Scan for the cell matching the given text and deliver its [x, y] coordinate at center. 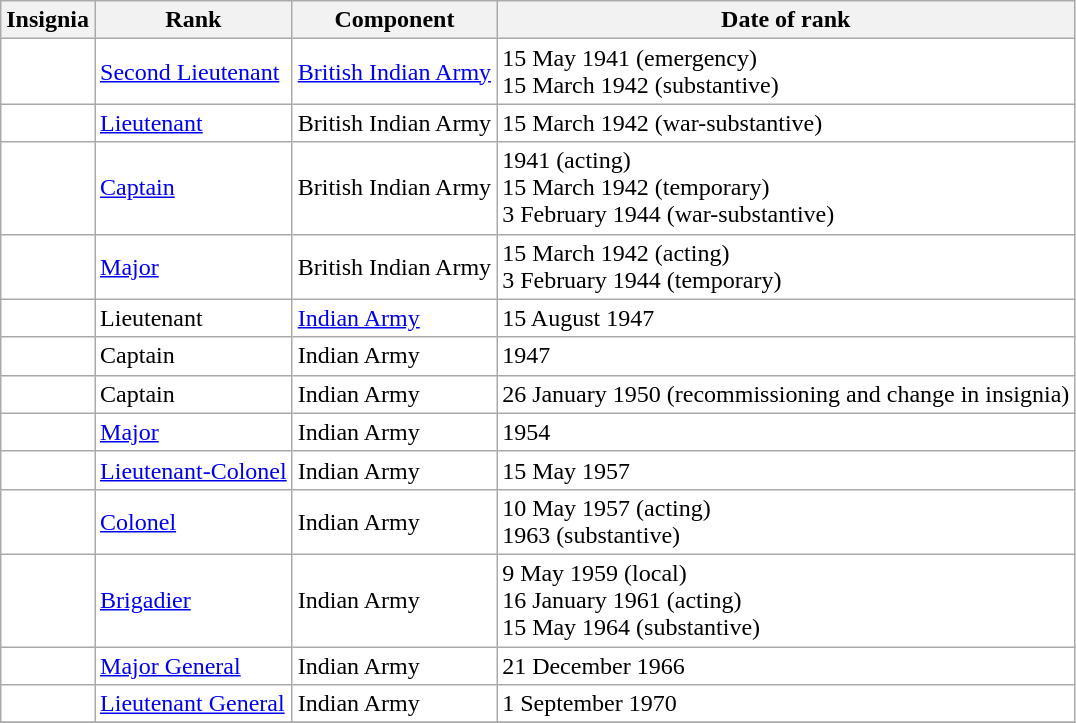
Rank [194, 20]
Brigadier [194, 600]
Lieutenant-Colonel [194, 470]
10 May 1957 (acting)1963 (substantive) [786, 522]
Insignia [48, 20]
21 December 1966 [786, 665]
Second Lieutenant [194, 72]
Lieutenant General [194, 704]
15 August 1947 [786, 318]
15 May 1957 [786, 470]
26 January 1950 (recommissioning and change in insignia) [786, 394]
1 September 1970 [786, 704]
9 May 1959 (local)16 January 1961 (acting)15 May 1964 (substantive) [786, 600]
1941 (acting)15 March 1942 (temporary)3 February 1944 (war-substantive) [786, 188]
Colonel [194, 522]
15 March 1942 (war-substantive) [786, 123]
Date of rank [786, 20]
15 March 1942 (acting)3 February 1944 (temporary) [786, 266]
Component [394, 20]
1947 [786, 356]
1954 [786, 432]
15 May 1941 (emergency)15 March 1942 (substantive) [786, 72]
Major General [194, 665]
